Determine the (X, Y) coordinate at the center of the cell enclosing the given text.  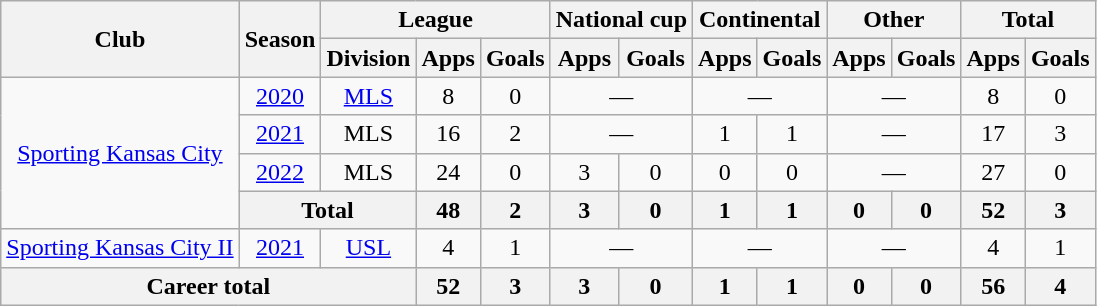
Division (368, 58)
17 (993, 134)
League (436, 20)
Career total (208, 286)
Continental (760, 20)
Club (120, 39)
24 (448, 172)
Season (280, 39)
National cup (621, 20)
2022 (280, 172)
48 (448, 210)
27 (993, 172)
2020 (280, 96)
16 (448, 134)
Sporting Kansas City II (120, 248)
Other (894, 20)
USL (368, 248)
Sporting Kansas City (120, 153)
56 (993, 286)
